Find where the given text appears and provide that cell's center as [x, y] coordinate. 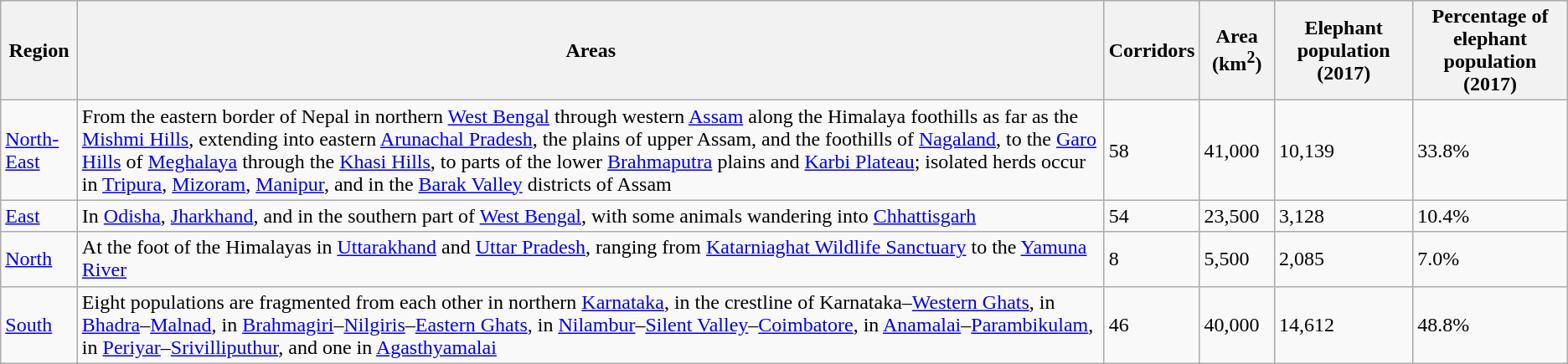
Elephant population (2017) [1344, 50]
46 [1152, 325]
33.8% [1491, 151]
Percentage of elephant population (2017) [1491, 50]
40,000 [1237, 325]
East [39, 216]
In Odisha, Jharkhand, and in the southern part of West Bengal, with some animals wandering into Chhattisgarh [591, 216]
Area (km2) [1237, 50]
23,500 [1237, 216]
At the foot of the Himalayas in Uttarakhand and Uttar Pradesh, ranging from Katarniaghat Wildlife Sanctuary to the Yamuna River [591, 259]
10.4% [1491, 216]
Areas [591, 50]
Corridors [1152, 50]
South [39, 325]
North [39, 259]
14,612 [1344, 325]
58 [1152, 151]
Region [39, 50]
North-East [39, 151]
8 [1152, 259]
2,085 [1344, 259]
41,000 [1237, 151]
7.0% [1491, 259]
10,139 [1344, 151]
3,128 [1344, 216]
48.8% [1491, 325]
5,500 [1237, 259]
54 [1152, 216]
